Return the [X, Y] coordinate for the center point of the cell that contains the specified text.  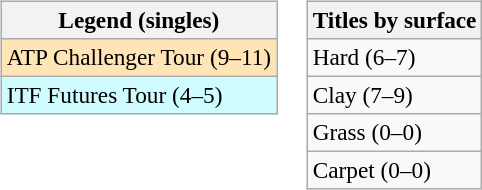
Carpet (0–0) [394, 171]
Legend (singles) [138, 20]
ATP Challenger Tour (9–11) [138, 57]
Clay (7–9) [394, 95]
Hard (6–7) [394, 57]
Grass (0–0) [394, 133]
Titles by surface [394, 20]
ITF Futures Tour (4–5) [138, 95]
